Return [x, y] of the center of cell containing provided text 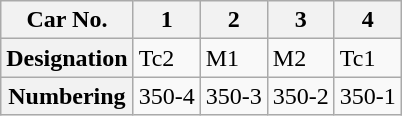
2 [234, 20]
Car No. [67, 20]
350-1 [368, 96]
M1 [234, 58]
1 [166, 20]
Numbering [67, 96]
350-2 [300, 96]
350-4 [166, 96]
350-3 [234, 96]
Tc1 [368, 58]
4 [368, 20]
3 [300, 20]
M2 [300, 58]
Designation [67, 58]
Tc2 [166, 58]
